Capture the cell that displays the provided text and extract its [x, y] central coordinate. 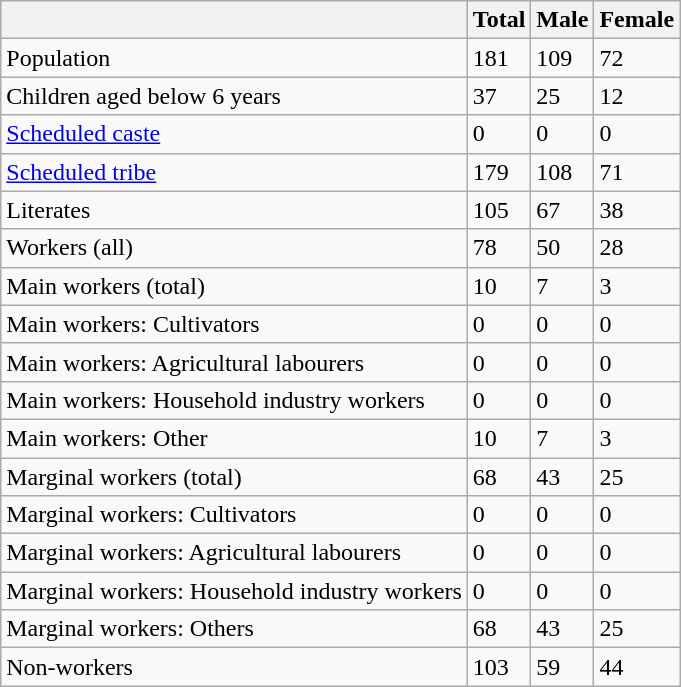
103 [499, 667]
179 [499, 172]
Children aged below 6 years [234, 96]
Main workers: Household industry workers [234, 400]
28 [637, 248]
72 [637, 58]
Marginal workers: Cultivators [234, 515]
Scheduled caste [234, 134]
Main workers (total) [234, 286]
105 [499, 210]
78 [499, 248]
12 [637, 96]
Marginal workers: Others [234, 629]
37 [499, 96]
71 [637, 172]
Scheduled tribe [234, 172]
38 [637, 210]
Marginal workers (total) [234, 477]
Marginal workers: Household industry workers [234, 591]
Literates [234, 210]
Non-workers [234, 667]
59 [562, 667]
Workers (all) [234, 248]
Total [499, 20]
Marginal workers: Agricultural labourers [234, 553]
Female [637, 20]
Main workers: Other [234, 438]
181 [499, 58]
67 [562, 210]
109 [562, 58]
Male [562, 20]
44 [637, 667]
Main workers: Agricultural labourers [234, 362]
108 [562, 172]
Population [234, 58]
Main workers: Cultivators [234, 324]
50 [562, 248]
